For the text-containing cell, return its midpoint in [x, y] coordinate format. 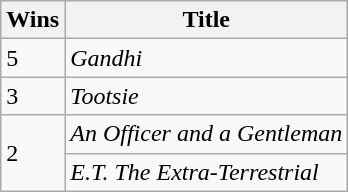
Tootsie [206, 96]
Gandhi [206, 58]
Title [206, 20]
2 [33, 153]
5 [33, 58]
E.T. The Extra-Terrestrial [206, 172]
An Officer and a Gentleman [206, 134]
3 [33, 96]
Wins [33, 20]
